Capture the cell that displays the provided text and extract its [x, y] central coordinate. 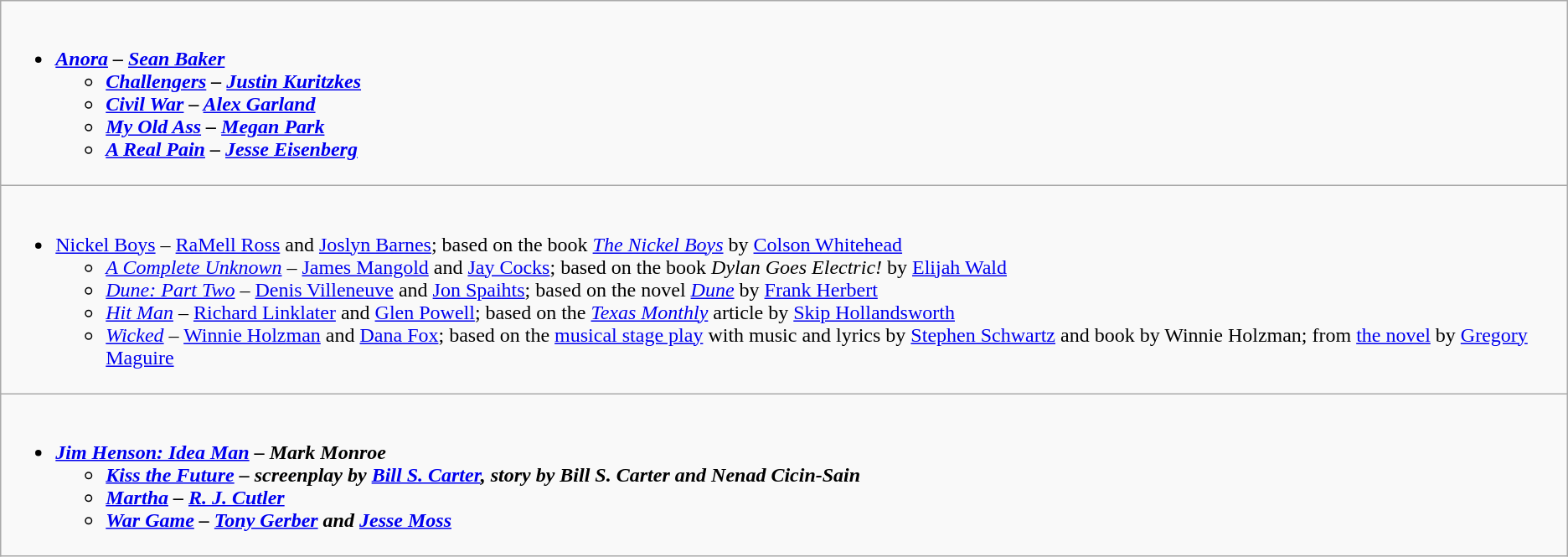
Anora – Sean BakerChallengers – Justin KuritzkesCivil War – Alex GarlandMy Old Ass – Megan ParkA Real Pain – Jesse Eisenberg [784, 94]
